Extract the [x, y] coordinate from the center of the cell holding the provided text.  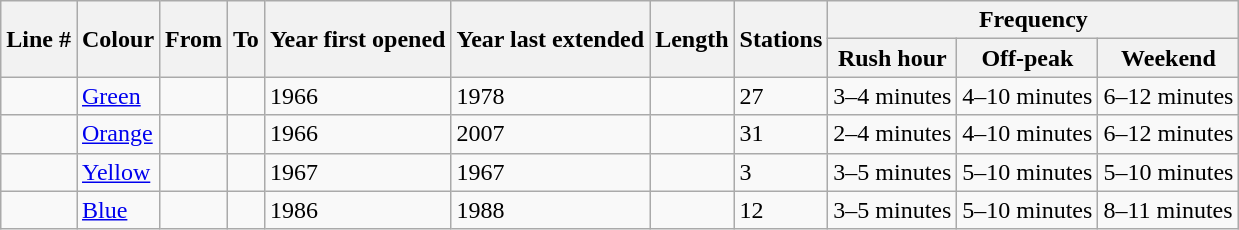
2–4 minutes [892, 134]
Colour [118, 39]
From [194, 39]
To [246, 39]
8–11 minutes [1168, 210]
Green [118, 96]
1986 [358, 210]
Orange [118, 134]
Rush hour [892, 58]
12 [781, 210]
Yellow [118, 172]
Frequency [1034, 20]
31 [781, 134]
Weekend [1168, 58]
Length [692, 39]
Year first opened [358, 39]
Off-peak [1028, 58]
3 [781, 172]
27 [781, 96]
1978 [550, 96]
3–4 minutes [892, 96]
Year last extended [550, 39]
Blue [118, 210]
1988 [550, 210]
Stations [781, 39]
Line # [39, 39]
2007 [550, 134]
